Locate the cell with the specified text and output its (x, y) center coordinate. 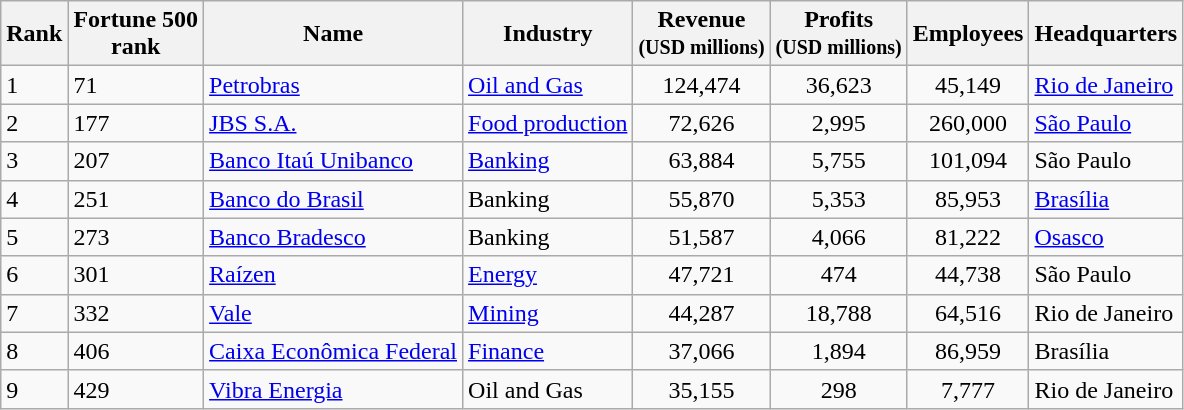
1,894 (838, 351)
298 (838, 389)
207 (136, 161)
273 (136, 237)
Banco Bradesco (334, 237)
Vibra Energia (334, 389)
Banco Itaú Unibanco (334, 161)
4 (34, 199)
406 (136, 351)
35,155 (702, 389)
37,066 (702, 351)
4,066 (838, 237)
1 (34, 85)
Employees (968, 34)
7 (34, 313)
Petrobras (334, 85)
429 (136, 389)
36,623 (838, 85)
55,870 (702, 199)
Mining (548, 313)
81,222 (968, 237)
8 (34, 351)
9 (34, 389)
85,953 (968, 199)
Raízen (334, 275)
7,777 (968, 389)
5,755 (838, 161)
71 (136, 85)
51,587 (702, 237)
3 (34, 161)
Revenue(USD millions) (702, 34)
45,149 (968, 85)
44,738 (968, 275)
101,094 (968, 161)
260,000 (968, 123)
124,474 (702, 85)
301 (136, 275)
JBS S.A. (334, 123)
474 (838, 275)
5,353 (838, 199)
5 (34, 237)
Industry (548, 34)
Rank (34, 34)
63,884 (702, 161)
Banco do Brasil (334, 199)
Vale (334, 313)
44,287 (702, 313)
6 (34, 275)
64,516 (968, 313)
Profits(USD millions) (838, 34)
47,721 (702, 275)
251 (136, 199)
Caixa Econômica Federal (334, 351)
2,995 (838, 123)
Finance (548, 351)
2 (34, 123)
72,626 (702, 123)
Food production (548, 123)
Headquarters (1106, 34)
Osasco (1106, 237)
18,788 (838, 313)
86,959 (968, 351)
Name (334, 34)
177 (136, 123)
Energy (548, 275)
Fortune 500rank (136, 34)
332 (136, 313)
